Find where the given text appears and provide that cell's center as [x, y] coordinate. 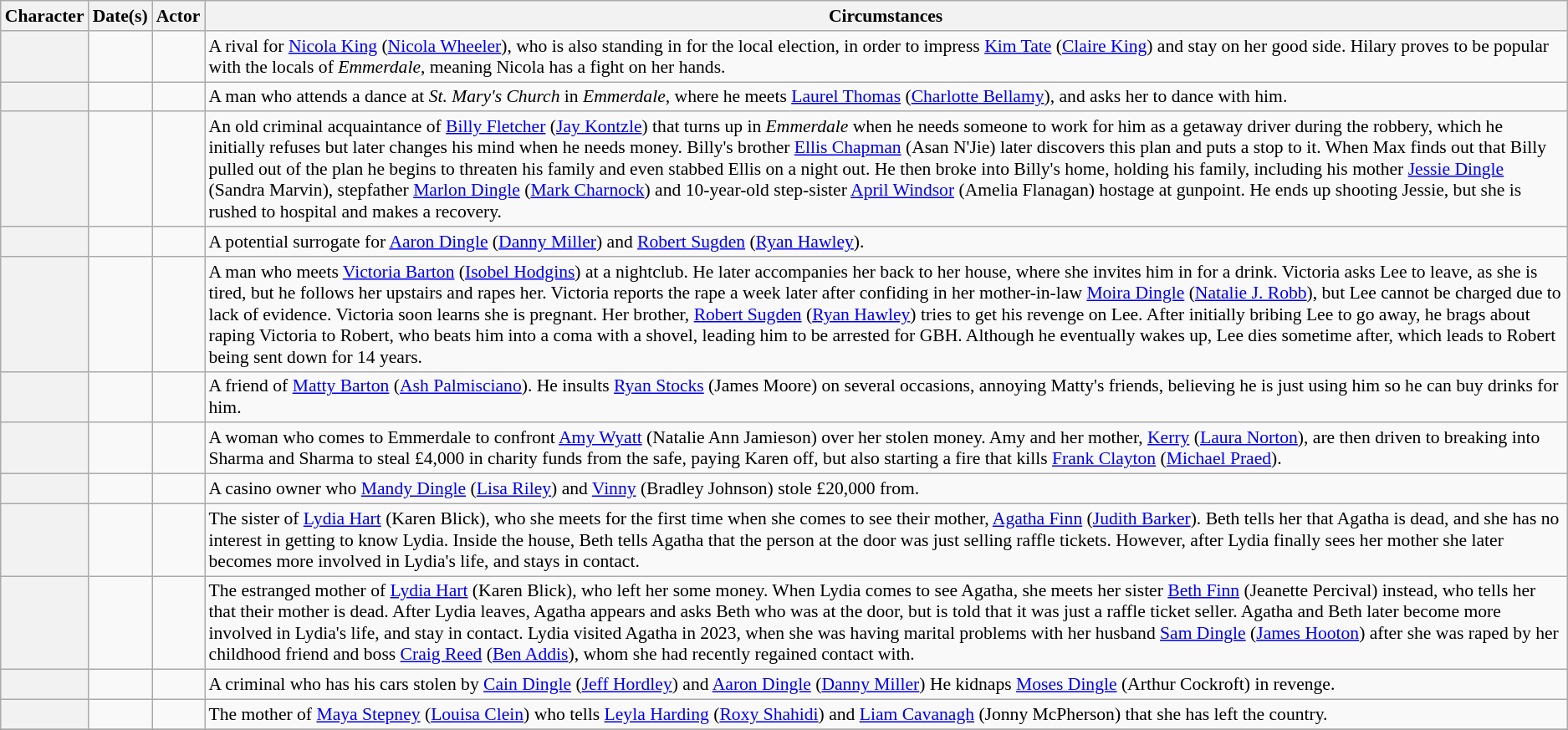
A potential surrogate for Aaron Dingle (Danny Miller) and Robert Sugden (Ryan Hawley). [885, 242]
The mother of Maya Stepney (Louisa Clein) who tells Leyla Harding (Roxy Shahidi) and Liam Cavanagh (Jonny McPherson) that she has left the country. [885, 715]
A man who attends a dance at St. Mary's Church in Emmerdale, where he meets Laurel Thomas (Charlotte Bellamy), and asks her to dance with him. [885, 97]
Circumstances [885, 16]
Date(s) [120, 16]
Character [45, 16]
A casino owner who Mandy Dingle (Lisa Riley) and Vinny (Bradley Johnson) stole £20,000 from. [885, 489]
Actor [179, 16]
